From the cell containing the given text, extract its center point as [X, Y] coordinate. 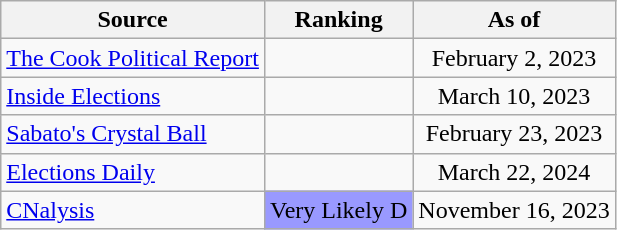
Elections Daily [133, 172]
The Cook Political Report [133, 58]
March 22, 2024 [514, 172]
CNalysis [133, 210]
February 2, 2023 [514, 58]
March 10, 2023 [514, 96]
As of [514, 20]
February 23, 2023 [514, 134]
Inside Elections [133, 96]
November 16, 2023 [514, 210]
Very Likely D [338, 210]
Source [133, 20]
Sabato's Crystal Ball [133, 134]
Ranking [338, 20]
